Output the [x, y] coordinate of the center of the cell containing the given text.  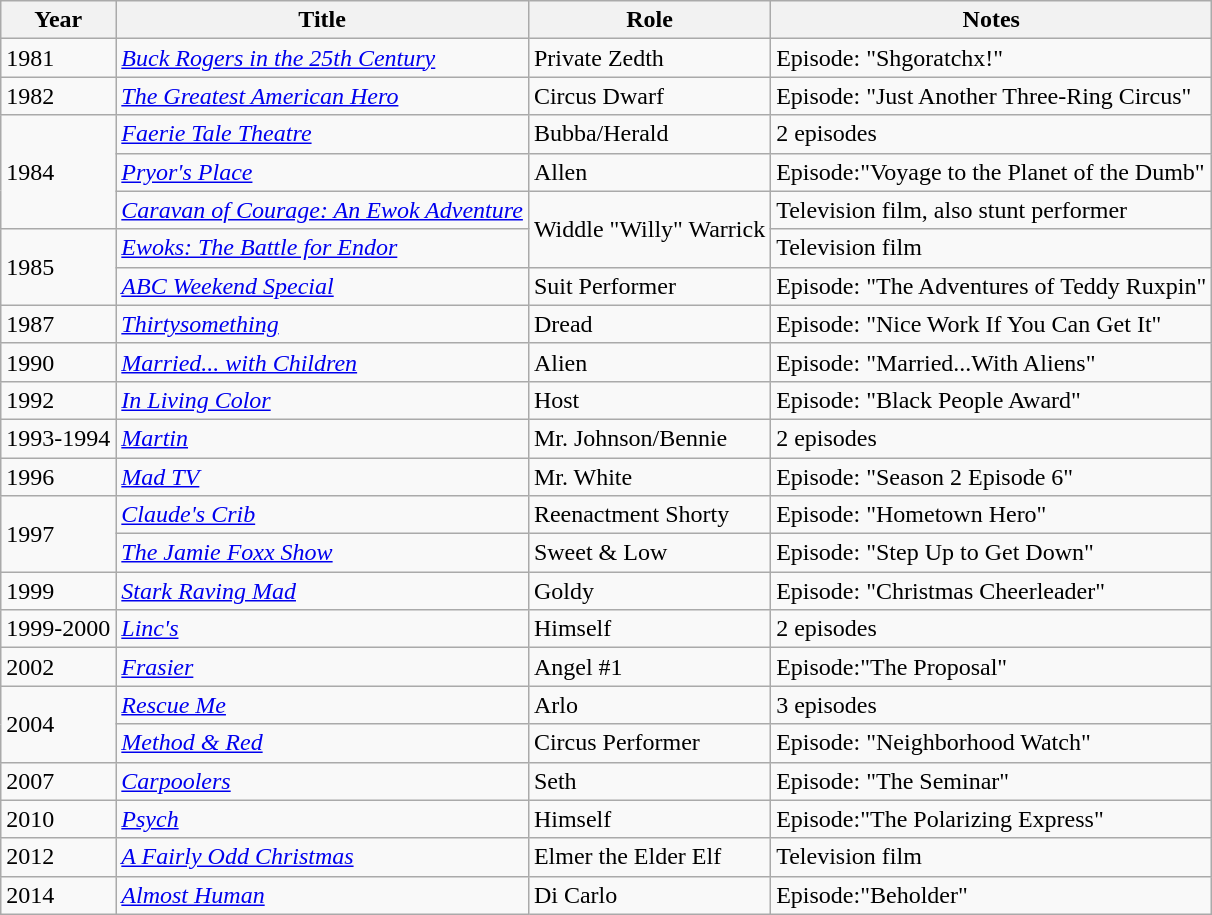
1999 [58, 591]
Caravan of Courage: An Ewok Adventure [322, 210]
Episode: "The Seminar" [992, 781]
ABC Weekend Special [322, 286]
Married... with Children [322, 362]
A Fairly Odd Christmas [322, 857]
Widdle "Willy" Warrick [649, 229]
1996 [58, 477]
Psych [322, 819]
Episode: "Married...With Aliens" [992, 362]
2002 [58, 667]
Private Zedth [649, 58]
Alien [649, 362]
Mr. White [649, 477]
Dread [649, 324]
1999-2000 [58, 629]
Reenactment Shorty [649, 515]
Buck Rogers in the 25th Century [322, 58]
1997 [58, 534]
Episode: "Neighborhood Watch" [992, 743]
1984 [58, 172]
2014 [58, 895]
Role [649, 20]
Episode:"Beholder" [992, 895]
1985 [58, 267]
Arlo [649, 705]
1992 [58, 400]
Episode:"The Polarizing Express" [992, 819]
Mad TV [322, 477]
Episode: "Christmas Cheerleader" [992, 591]
Angel #1 [649, 667]
Episode: "Nice Work If You Can Get It" [992, 324]
Linc's [322, 629]
1993-1994 [58, 438]
Host [649, 400]
The Jamie Foxx Show [322, 553]
Circus Performer [649, 743]
Episode: "Hometown Hero" [992, 515]
Pryor's Place [322, 172]
1981 [58, 58]
Title [322, 20]
Bubba/Herald [649, 134]
In Living Color [322, 400]
Ewoks: The Battle for Endor [322, 248]
The Greatest American Hero [322, 96]
Faerie Tale Theatre [322, 134]
1987 [58, 324]
Episode:"The Proposal" [992, 667]
Stark Raving Mad [322, 591]
2012 [58, 857]
Episode: "Step Up to Get Down" [992, 553]
Episode: "The Adventures of Teddy Ruxpin" [992, 286]
Almost Human [322, 895]
Episode: "Black People Award" [992, 400]
Frasier [322, 667]
Rescue Me [322, 705]
Martin [322, 438]
1982 [58, 96]
Allen [649, 172]
Episode: "Just Another Three-Ring Circus" [992, 96]
Television film, also stunt performer [992, 210]
Circus Dwarf [649, 96]
2007 [58, 781]
Goldy [649, 591]
Carpoolers [322, 781]
Sweet & Low [649, 553]
Claude's Crib [322, 515]
Year [58, 20]
Seth [649, 781]
Di Carlo [649, 895]
Episode: "Season 2 Episode 6" [992, 477]
Method & Red [322, 743]
Mr. Johnson/Bennie [649, 438]
Notes [992, 20]
Suit Performer [649, 286]
Thirtysomething [322, 324]
1990 [58, 362]
2010 [58, 819]
Episode: "Shgoratchx!" [992, 58]
3 episodes [992, 705]
2004 [58, 724]
Episode:"Voyage to the Planet of the Dumb" [992, 172]
Elmer the Elder Elf [649, 857]
